Detect which cell encompasses the target text, then output its (X, Y) center coordinate. 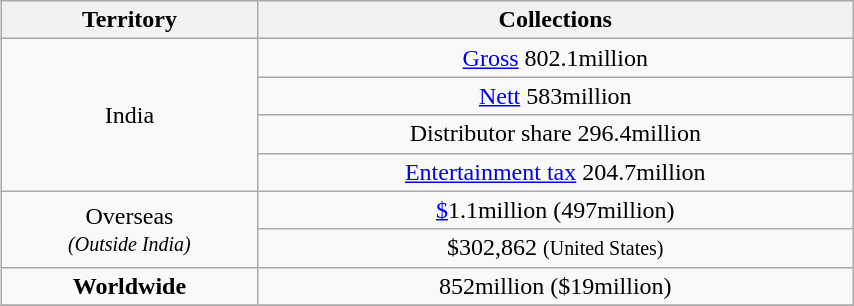
$302,862 (United States) (555, 248)
Entertainment tax 204.7million (555, 172)
Gross 802.1million (555, 58)
Collections (555, 20)
852million ($19million) (555, 286)
Worldwide (130, 286)
Nett 583million (555, 96)
Distributor share 296.4million (555, 134)
Territory (130, 20)
Overseas(Outside India) (130, 229)
India (130, 115)
$1.1million (497million) (555, 210)
